Output the (x, y) coordinate of the center of the cell containing the given text.  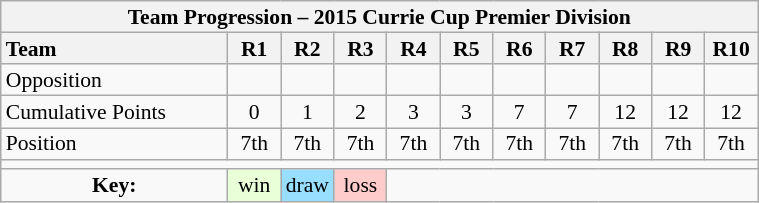
R2 (308, 49)
Opposition (114, 81)
R6 (520, 49)
Position (114, 144)
Team (114, 49)
loss (360, 186)
R5 (466, 49)
R1 (254, 49)
win (254, 186)
R4 (414, 49)
R9 (678, 49)
Key: (114, 186)
0 (254, 112)
R3 (360, 49)
Team Progression – 2015 Currie Cup Premier Division (380, 17)
R8 (626, 49)
R7 (572, 49)
1 (308, 112)
2 (360, 112)
R10 (732, 49)
Cumulative Points (114, 112)
draw (308, 186)
